Determine the (x, y) coordinate at the center of the cell enclosing the given text.  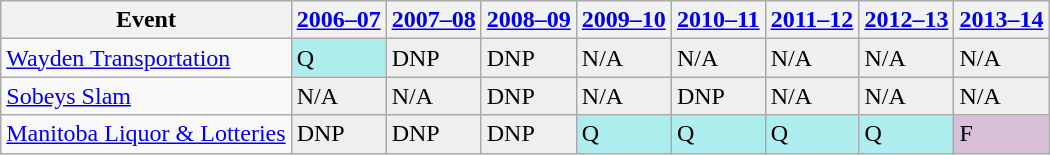
F (1002, 134)
2010–11 (718, 20)
2011–12 (812, 20)
Sobeys Slam (146, 96)
Wayden Transportation (146, 58)
2006–07 (338, 20)
2008–09 (528, 20)
2013–14 (1002, 20)
2009–10 (624, 20)
2007–08 (434, 20)
2012–13 (906, 20)
Manitoba Liquor & Lotteries (146, 134)
Event (146, 20)
